Output the [x, y] coordinate of the center of the cell containing the given text.  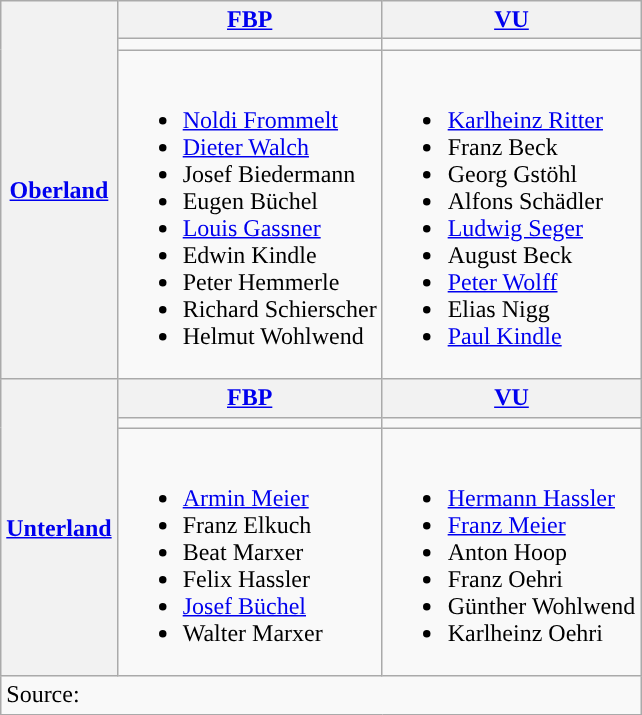
Noldi FrommeltDieter WalchJosef BiedermannEugen BüchelLouis GassnerEdwin KindlePeter HemmerleRichard SchierscherHelmut Wohlwend [250, 214]
Unterland [59, 528]
Source: [321, 695]
Armin MeierFranz ElkuchBeat MarxerFelix HasslerJosef BüchelWalter Marxer [250, 552]
Karlheinz RitterFranz BeckGeorg GstöhlAlfons SchädlerLudwig SegerAugust BeckPeter WolffElias NiggPaul Kindle [512, 214]
Oberland [59, 190]
Hermann HasslerFranz MeierAnton HoopFranz OehriGünther WohlwendKarlheinz Oehri [512, 552]
